Return the [x, y] coordinate for the center point of the cell that contains the specified text.  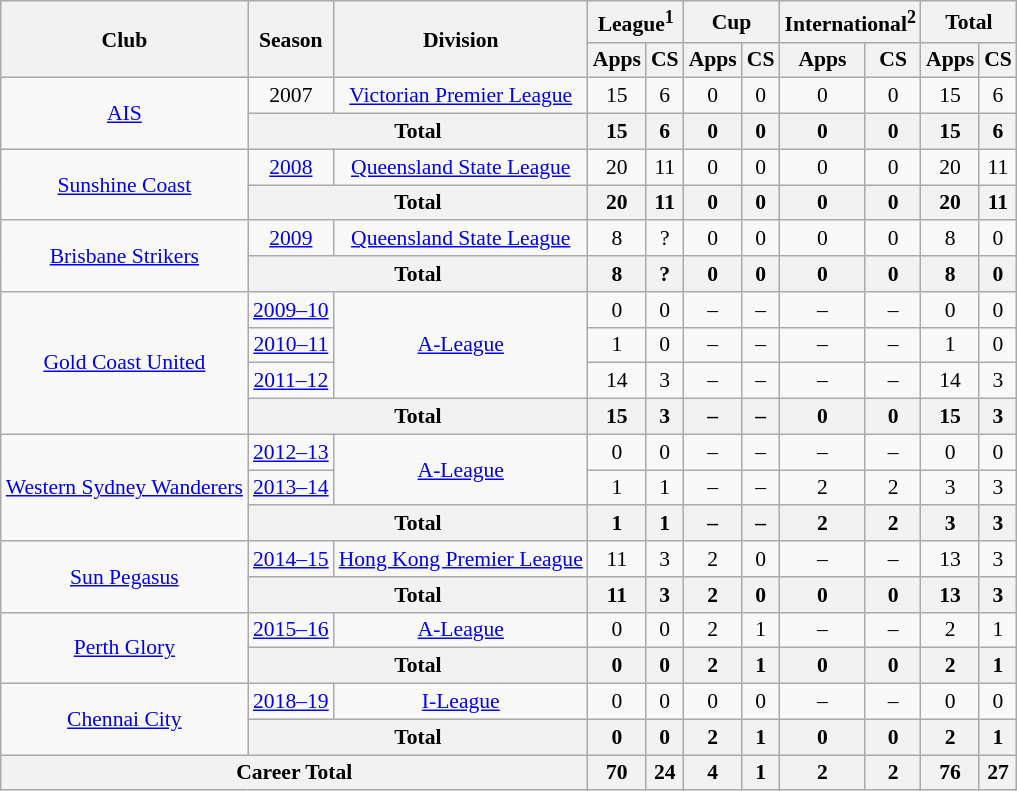
2009 [291, 239]
2008 [291, 167]
Hong Kong Premier League [461, 559]
70 [617, 773]
2011–12 [291, 381]
Career Total [294, 773]
2010–11 [291, 345]
Season [291, 40]
I-League [461, 702]
27 [998, 773]
Division [461, 40]
2007 [291, 96]
Western Sydney Wanderers [124, 488]
Gold Coast United [124, 363]
League1 [636, 22]
4 [713, 773]
Chennai City [124, 720]
Cup [732, 22]
24 [665, 773]
International2 [850, 22]
Sunshine Coast [124, 184]
Brisbane Strikers [124, 256]
2014–15 [291, 559]
76 [950, 773]
2013–14 [291, 488]
Perth Glory [124, 648]
AIS [124, 114]
2015–16 [291, 630]
Club [124, 40]
Sun Pegasus [124, 576]
2018–19 [291, 702]
2012–13 [291, 452]
Victorian Premier League [461, 96]
2009–10 [291, 310]
